Extract the (x, y) coordinate from the center of the cell holding the provided text.  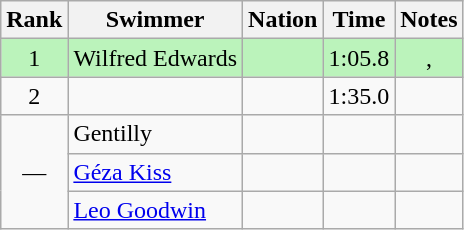
Wilfred Edwards (156, 58)
Time (359, 20)
Géza Kiss (156, 172)
Leo Goodwin (156, 210)
Gentilly (156, 134)
, (429, 58)
Notes (429, 20)
1:05.8 (359, 58)
1 (34, 58)
Rank (34, 20)
Swimmer (156, 20)
1:35.0 (359, 96)
Nation (283, 20)
2 (34, 96)
— (34, 172)
